From the cell containing the given text, extract its center point as [X, Y] coordinate. 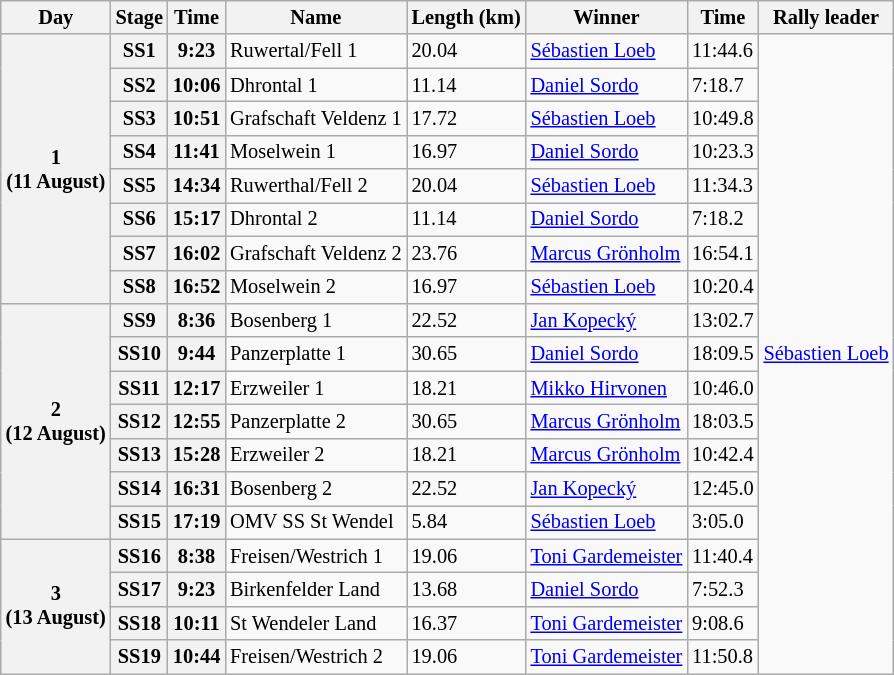
8:38 [196, 556]
SS16 [140, 556]
SS19 [140, 657]
5.84 [466, 522]
10:42.4 [722, 455]
12:45.0 [722, 489]
Erzweiler 2 [316, 455]
Freisen/Westrich 2 [316, 657]
10:51 [196, 118]
15:28 [196, 455]
8:36 [196, 320]
SS9 [140, 320]
Freisen/Westrich 1 [316, 556]
St Wendeler Land [316, 623]
SS10 [140, 354]
12:55 [196, 421]
Moselwein 1 [316, 152]
16:52 [196, 287]
Ruwertal/Fell 1 [316, 51]
1(11 August) [56, 168]
16:02 [196, 253]
Winner [607, 17]
Mikko Hirvonen [607, 388]
2(12 August) [56, 421]
7:18.7 [722, 85]
SS13 [140, 455]
SS6 [140, 219]
SS1 [140, 51]
10:20.4 [722, 287]
Bosenberg 2 [316, 489]
3:05.0 [722, 522]
16:54.1 [722, 253]
SS12 [140, 421]
18:03.5 [722, 421]
14:34 [196, 186]
SS14 [140, 489]
SS8 [140, 287]
Stage [140, 17]
11:41 [196, 152]
SS2 [140, 85]
Panzerplatte 2 [316, 421]
Erzweiler 1 [316, 388]
Day [56, 17]
10:44 [196, 657]
Grafschaft Veldenz 1 [316, 118]
15:17 [196, 219]
Birkenfelder Land [316, 589]
SS18 [140, 623]
16.37 [466, 623]
Panzerplatte 1 [316, 354]
17.72 [466, 118]
10:23.3 [722, 152]
11:50.8 [722, 657]
11:34.3 [722, 186]
23.76 [466, 253]
Moselwein 2 [316, 287]
10:06 [196, 85]
Name [316, 17]
Dhrontal 2 [316, 219]
SS5 [140, 186]
17:19 [196, 522]
SS7 [140, 253]
3(13 August) [56, 606]
16:31 [196, 489]
10:49.8 [722, 118]
Bosenberg 1 [316, 320]
Dhrontal 1 [316, 85]
OMV SS St Wendel [316, 522]
Ruwerthal/Fell 2 [316, 186]
7:52.3 [722, 589]
SS11 [140, 388]
Rally leader [826, 17]
SS15 [140, 522]
Grafschaft Veldenz 2 [316, 253]
9:44 [196, 354]
13:02.7 [722, 320]
10:46.0 [722, 388]
11:40.4 [722, 556]
Length (km) [466, 17]
SS4 [140, 152]
SS17 [140, 589]
11:44.6 [722, 51]
13.68 [466, 589]
10:11 [196, 623]
18:09.5 [722, 354]
12:17 [196, 388]
SS3 [140, 118]
9:08.6 [722, 623]
7:18.2 [722, 219]
